Capture the cell that displays the provided text and extract its (X, Y) central coordinate. 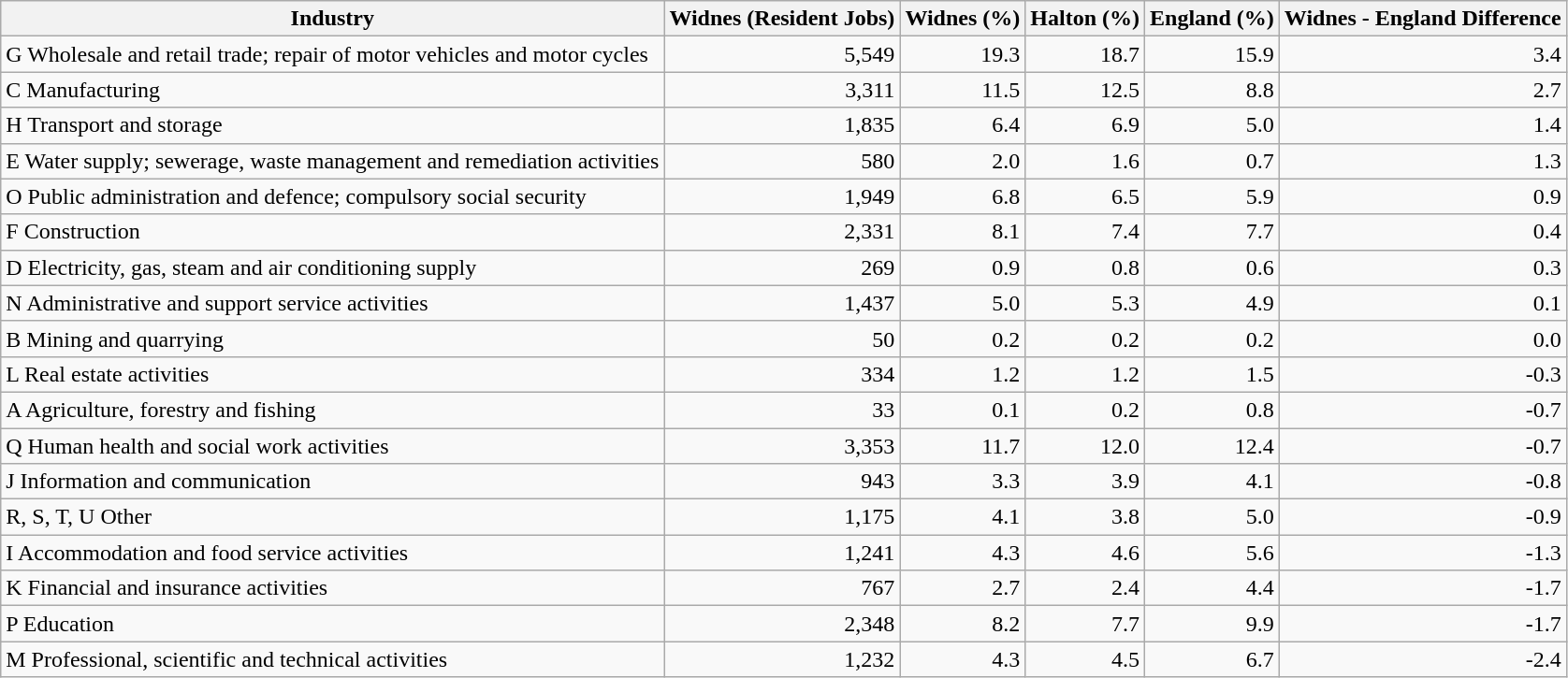
8.1 (963, 232)
12.0 (1085, 446)
7.4 (1085, 232)
J Information and communication (333, 482)
F Construction (333, 232)
Widnes (%) (963, 19)
4.5 (1085, 659)
P Education (333, 624)
1,175 (782, 517)
1,835 (782, 125)
0.6 (1212, 267)
K Financial and insurance activities (333, 588)
2.4 (1085, 588)
11.7 (963, 446)
2,348 (782, 624)
Industry (333, 19)
0.0 (1422, 339)
3.3 (963, 482)
0.3 (1422, 267)
B Mining and quarrying (333, 339)
5.6 (1212, 553)
Widnes (Resident Jobs) (782, 19)
5,549 (782, 54)
50 (782, 339)
1,437 (782, 303)
England (%) (1212, 19)
0.4 (1422, 232)
-0.3 (1422, 374)
334 (782, 374)
3.4 (1422, 54)
N Administrative and support service activities (333, 303)
C Manufacturing (333, 90)
D Electricity, gas, steam and air conditioning supply (333, 267)
1.4 (1422, 125)
3.9 (1085, 482)
19.3 (963, 54)
2,331 (782, 232)
269 (782, 267)
6.8 (963, 196)
2.0 (963, 161)
1.5 (1212, 374)
4.4 (1212, 588)
1,241 (782, 553)
M Professional, scientific and technical activities (333, 659)
18.7 (1085, 54)
-1.3 (1422, 553)
11.5 (963, 90)
-0.9 (1422, 517)
943 (782, 482)
Halton (%) (1085, 19)
8.8 (1212, 90)
5.3 (1085, 303)
6.9 (1085, 125)
33 (782, 410)
1.6 (1085, 161)
0.7 (1212, 161)
3,311 (782, 90)
3,353 (782, 446)
1,232 (782, 659)
580 (782, 161)
6.5 (1085, 196)
767 (782, 588)
6.7 (1212, 659)
4.6 (1085, 553)
Q Human health and social work activities (333, 446)
6.4 (963, 125)
5.9 (1212, 196)
-2.4 (1422, 659)
Widnes - England Difference (1422, 19)
E Water supply; sewerage, waste management and remediation activities (333, 161)
I Accommodation and food service activities (333, 553)
1,949 (782, 196)
9.9 (1212, 624)
O Public administration and defence; compulsory social security (333, 196)
12.5 (1085, 90)
8.2 (963, 624)
4.9 (1212, 303)
1.3 (1422, 161)
12.4 (1212, 446)
-0.8 (1422, 482)
G Wholesale and retail trade; repair of motor vehicles and motor cycles (333, 54)
A Agriculture, forestry and fishing (333, 410)
H Transport and storage (333, 125)
3.8 (1085, 517)
R, S, T, U Other (333, 517)
15.9 (1212, 54)
L Real estate activities (333, 374)
